Search for the cell housing the specified text and yield its [X, Y] center coordinate. 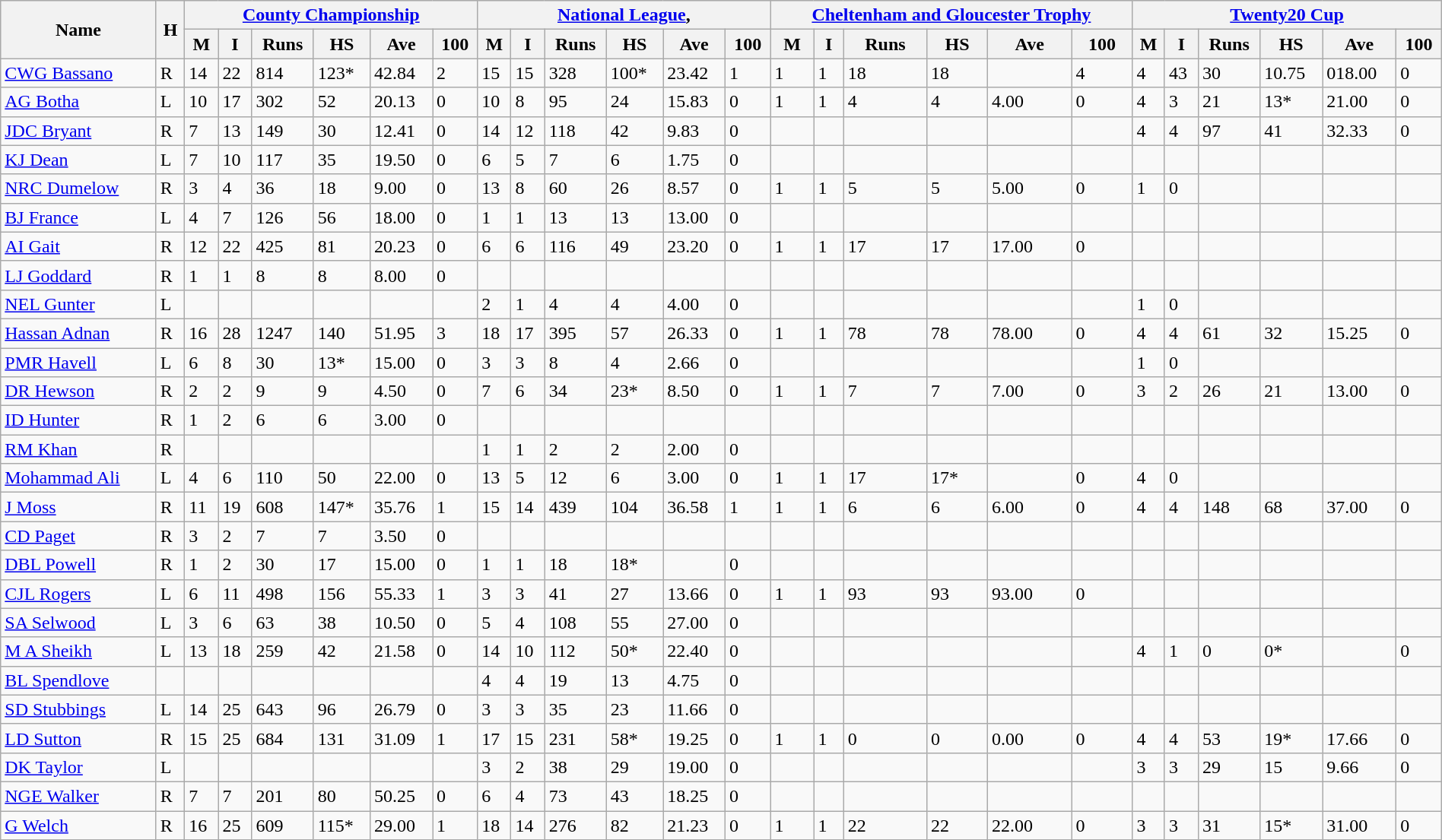
19* [1291, 738]
81 [341, 246]
27.00 [694, 623]
23.20 [694, 246]
439 [575, 507]
55 [634, 623]
31.09 [402, 738]
118 [575, 131]
643 [283, 709]
60 [575, 189]
2.66 [694, 363]
Mohammad Ali [79, 478]
23 [634, 709]
27 [634, 594]
97 [1229, 131]
115* [341, 825]
23* [634, 391]
13.66 [694, 594]
6.00 [1029, 507]
BL Spendlove [79, 680]
17.66 [1360, 738]
DR Hewson [79, 391]
131 [341, 738]
18.00 [402, 217]
15* [1291, 825]
328 [575, 73]
19.25 [694, 738]
73 [575, 796]
112 [575, 651]
20.23 [402, 246]
231 [575, 738]
148 [1229, 507]
DK Taylor [79, 767]
018.00 [1360, 73]
18* [634, 565]
95 [575, 102]
100* [634, 73]
Hassan Adnan [79, 333]
17* [958, 478]
8.50 [694, 391]
116 [575, 246]
10.75 [1291, 73]
8.00 [402, 275]
0.00 [1029, 738]
57 [634, 333]
61 [1229, 333]
7.00 [1029, 391]
M A Sheikh [79, 651]
126 [283, 217]
ID Hunter [79, 420]
35.76 [402, 507]
10.50 [402, 623]
68 [1291, 507]
55.33 [402, 594]
NRC Dumelow [79, 189]
G Welch [79, 825]
15.83 [694, 102]
52 [341, 102]
3.50 [402, 536]
11.66 [694, 709]
County Championship [332, 15]
9.83 [694, 131]
21.58 [402, 651]
21.00 [1360, 102]
LD Sutton [79, 738]
93.00 [1029, 594]
259 [283, 651]
814 [283, 73]
609 [283, 825]
9.66 [1360, 767]
KJ Dean [79, 160]
684 [283, 738]
31 [1229, 825]
302 [283, 102]
51.95 [402, 333]
104 [634, 507]
50* [634, 651]
80 [341, 796]
AG Botha [79, 102]
23.42 [694, 73]
156 [341, 594]
15.25 [1360, 333]
1.75 [694, 160]
56 [341, 217]
18.25 [694, 796]
CD Paget [79, 536]
29.00 [402, 825]
9.00 [402, 189]
49 [634, 246]
110 [283, 478]
0* [1291, 651]
42.84 [402, 73]
28 [235, 333]
5.00 [1029, 189]
National League, [624, 15]
NEL Gunter [79, 304]
58* [634, 738]
Cheltenham and Gloucester Trophy [951, 15]
50.25 [402, 796]
53 [1229, 738]
19.00 [694, 767]
20.13 [402, 102]
50 [341, 478]
425 [283, 246]
608 [283, 507]
LJ Goddard [79, 275]
498 [283, 594]
NGE Walker [79, 796]
DBL Powell [79, 565]
78.00 [1029, 333]
36 [283, 189]
1247 [283, 333]
201 [283, 796]
82 [634, 825]
96 [341, 709]
12.41 [402, 131]
CWG Bassano [79, 73]
108 [575, 623]
CJL Rogers [79, 594]
395 [575, 333]
117 [283, 160]
22.40 [694, 651]
32.33 [1360, 131]
J Moss [79, 507]
17.00 [1029, 246]
276 [575, 825]
36.58 [694, 507]
2.00 [694, 449]
140 [341, 333]
Twenty20 Cup [1287, 15]
19.50 [402, 160]
34 [575, 391]
SD Stubbings [79, 709]
24 [634, 102]
149 [283, 131]
Name [79, 30]
SA Selwood [79, 623]
AI Gait [79, 246]
H [170, 30]
4.50 [402, 391]
32 [1291, 333]
JDC Bryant [79, 131]
26.33 [694, 333]
123* [341, 73]
8.57 [694, 189]
BJ France [79, 217]
PMR Havell [79, 363]
4.75 [694, 680]
RM Khan [79, 449]
147* [341, 507]
37.00 [1360, 507]
26.79 [402, 709]
63 [283, 623]
31.00 [1360, 825]
21.23 [694, 825]
